Provide the [x, y] coordinate of the cell's center where the given text is located.  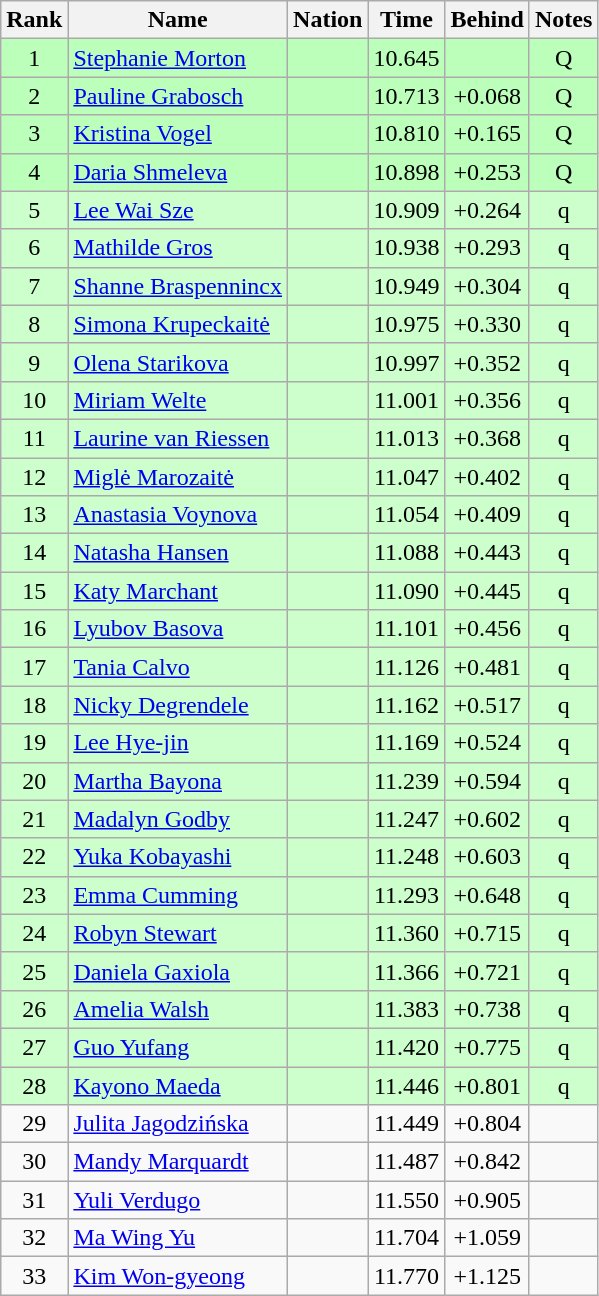
Amelia Walsh [178, 1009]
22 [34, 857]
33 [34, 1276]
5 [34, 210]
21 [34, 819]
16 [34, 629]
+1.125 [487, 1276]
Anastasia Voynova [178, 515]
Ma Wing Yu [178, 1238]
11.446 [406, 1085]
11.239 [406, 781]
11.013 [406, 438]
+0.481 [487, 667]
+0.456 [487, 629]
11.101 [406, 629]
+0.352 [487, 362]
26 [34, 1009]
2 [34, 96]
19 [34, 743]
11.247 [406, 819]
+0.775 [487, 1047]
Shanne Braspennincx [178, 286]
11.449 [406, 1124]
18 [34, 705]
Name [178, 20]
10.997 [406, 362]
Kristina Vogel [178, 134]
Yuka Kobayashi [178, 857]
Nicky Degrendele [178, 705]
Stephanie Morton [178, 58]
+0.356 [487, 400]
Laurine van Riessen [178, 438]
11.090 [406, 591]
+0.293 [487, 248]
Tania Calvo [178, 667]
11.162 [406, 705]
+0.524 [487, 743]
Emma Cumming [178, 895]
11.001 [406, 400]
+0.409 [487, 515]
10.898 [406, 172]
+0.648 [487, 895]
Kayono Maeda [178, 1085]
Julita Jagodzińska [178, 1124]
+1.059 [487, 1238]
+0.842 [487, 1162]
+0.715 [487, 933]
+0.721 [487, 971]
Nation [328, 20]
Simona Krupeckaitė [178, 324]
+0.602 [487, 819]
11.366 [406, 971]
17 [34, 667]
Behind [487, 20]
11.126 [406, 667]
Lyubov Basova [178, 629]
Lee Hye-jin [178, 743]
11.169 [406, 743]
1 [34, 58]
11.088 [406, 553]
11.383 [406, 1009]
10.645 [406, 58]
11.047 [406, 477]
10.810 [406, 134]
Robyn Stewart [178, 933]
Katy Marchant [178, 591]
Time [406, 20]
10.938 [406, 248]
20 [34, 781]
23 [34, 895]
10.975 [406, 324]
10.949 [406, 286]
11.487 [406, 1162]
+0.264 [487, 210]
10.909 [406, 210]
Rank [34, 20]
Daria Shmeleva [178, 172]
Pauline Grabosch [178, 96]
3 [34, 134]
+0.443 [487, 553]
+0.253 [487, 172]
Notes [563, 20]
+0.445 [487, 591]
13 [34, 515]
+0.905 [487, 1200]
+0.068 [487, 96]
11.770 [406, 1276]
+0.603 [487, 857]
+0.368 [487, 438]
31 [34, 1200]
+0.804 [487, 1124]
14 [34, 553]
+0.330 [487, 324]
9 [34, 362]
Natasha Hansen [178, 553]
+0.517 [487, 705]
11.420 [406, 1047]
+0.402 [487, 477]
Yuli Verdugo [178, 1200]
+0.801 [487, 1085]
Olena Starikova [178, 362]
Mathilde Gros [178, 248]
11.550 [406, 1200]
8 [34, 324]
10 [34, 400]
Madalyn Godby [178, 819]
25 [34, 971]
15 [34, 591]
12 [34, 477]
11.360 [406, 933]
Miriam Welte [178, 400]
11 [34, 438]
+0.594 [487, 781]
28 [34, 1085]
11.704 [406, 1238]
Guo Yufang [178, 1047]
6 [34, 248]
Miglė Marozaitė [178, 477]
32 [34, 1238]
Lee Wai Sze [178, 210]
24 [34, 933]
+0.165 [487, 134]
4 [34, 172]
29 [34, 1124]
Martha Bayona [178, 781]
+0.304 [487, 286]
11.054 [406, 515]
Kim Won-gyeong [178, 1276]
11.248 [406, 857]
+0.738 [487, 1009]
10.713 [406, 96]
7 [34, 286]
Mandy Marquardt [178, 1162]
11.293 [406, 895]
27 [34, 1047]
30 [34, 1162]
Daniela Gaxiola [178, 971]
